Detect which cell encompasses the target text, then output its [x, y] center coordinate. 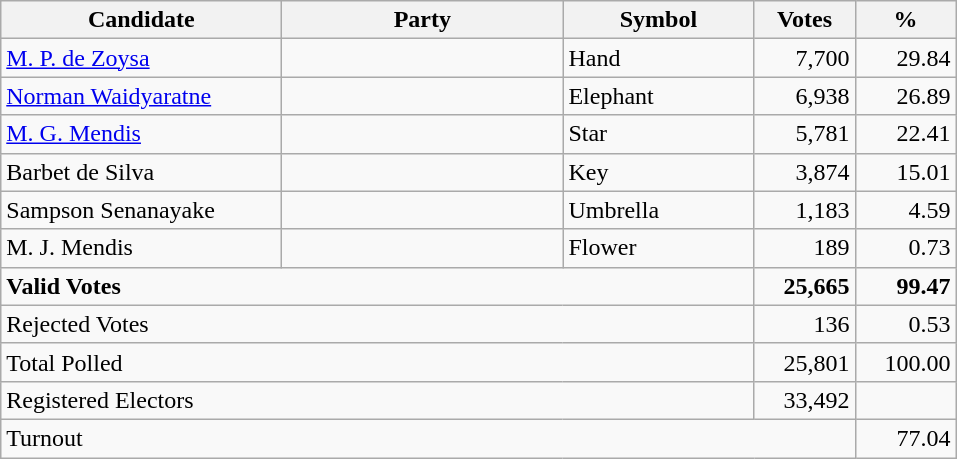
Barbet de Silva [142, 172]
M. G. Mendis [142, 134]
0.53 [906, 324]
Umbrella [658, 210]
26.89 [906, 96]
99.47 [906, 286]
3,874 [804, 172]
Sampson Senanayake [142, 210]
Flower [658, 248]
25,665 [804, 286]
15.01 [906, 172]
Turnout [428, 438]
Elephant [658, 96]
Hand [658, 58]
189 [804, 248]
Registered Electors [378, 400]
100.00 [906, 362]
Symbol [658, 20]
29.84 [906, 58]
6,938 [804, 96]
Star [658, 134]
M. J. Mendis [142, 248]
Total Polled [378, 362]
Candidate [142, 20]
Norman Waidyaratne [142, 96]
Valid Votes [378, 286]
Votes [804, 20]
1,183 [804, 210]
25,801 [804, 362]
% [906, 20]
M. P. de Zoysa [142, 58]
5,781 [804, 134]
22.41 [906, 134]
Key [658, 172]
0.73 [906, 248]
77.04 [906, 438]
Rejected Votes [378, 324]
7,700 [804, 58]
136 [804, 324]
4.59 [906, 210]
Party [422, 20]
33,492 [804, 400]
